From the cell containing the given text, extract its center point as (X, Y) coordinate. 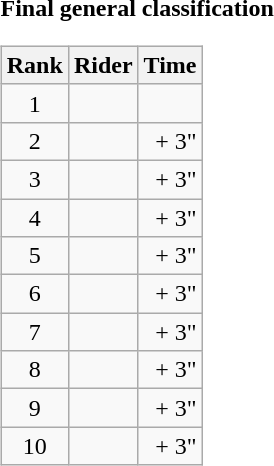
7 (34, 332)
9 (34, 408)
2 (34, 141)
8 (34, 370)
Rank (34, 65)
5 (34, 256)
1 (34, 103)
10 (34, 446)
3 (34, 179)
6 (34, 294)
Rider (103, 65)
Time (170, 65)
4 (34, 217)
